Provide the (X, Y) coordinate of the cell's center where the given text is located.  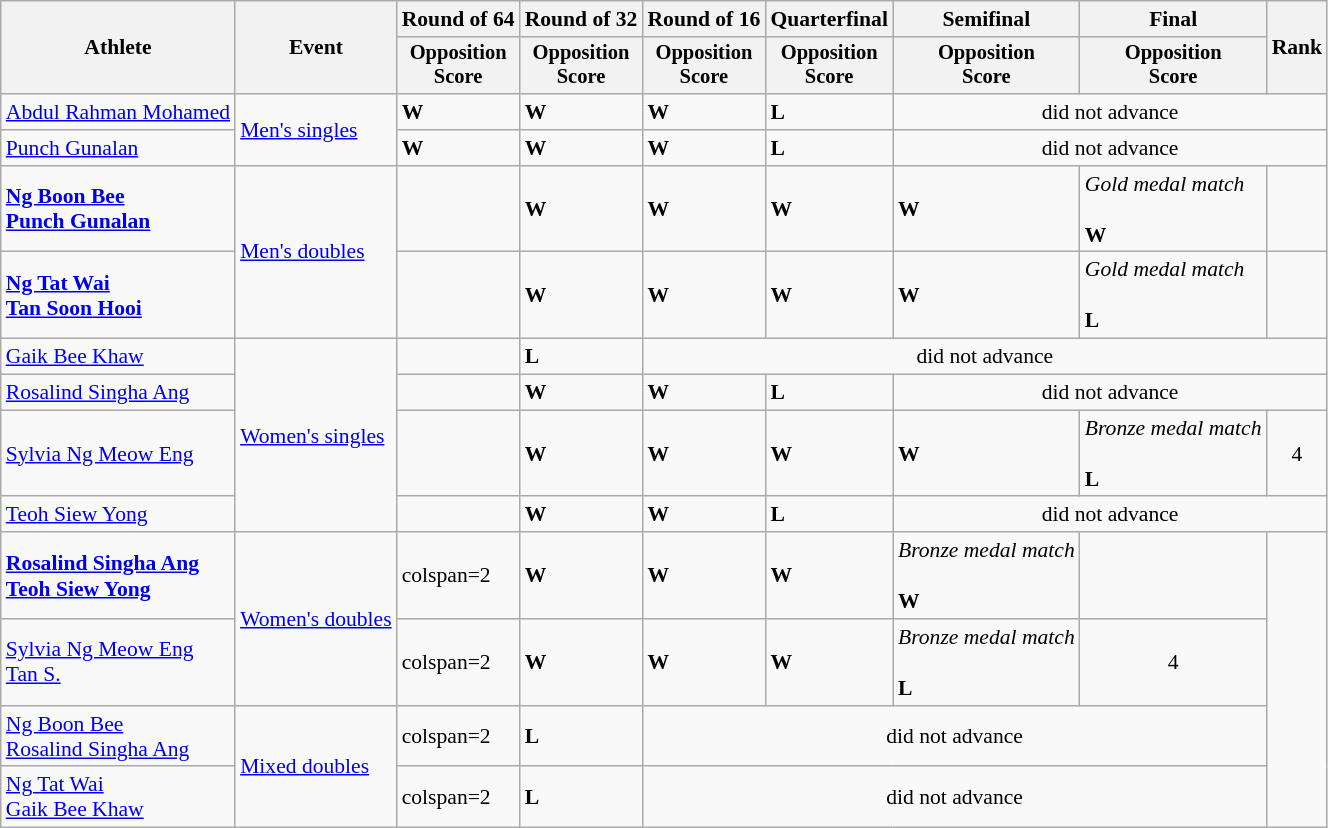
Gold medal matchW (1174, 210)
Ng Tat WaiTan Soon Hooi (118, 296)
Sylvia Ng Meow Eng (118, 454)
Round of 16 (704, 19)
Ng Tat WaiGaik Bee Khaw (118, 798)
Rosalind Singha AngTeoh Siew Yong (118, 576)
Rosalind Singha Ang (118, 393)
Punch Gunalan (118, 148)
Sylvia Ng Meow EngTan S. (118, 662)
Semifinal (986, 19)
Women's doubles (316, 618)
Men's singles (316, 130)
Women's singles (316, 436)
Rank (1298, 48)
Gaik Bee Khaw (118, 357)
Bronze medal matchW (986, 576)
Athlete (118, 48)
Teoh Siew Yong (118, 515)
Final (1174, 19)
Ng Boon BeeRosalind Singha Ang (118, 736)
Abdul Rahman Mohamed (118, 112)
Round of 64 (458, 19)
Round of 32 (582, 19)
Quarterfinal (829, 19)
Men's doubles (316, 252)
Mixed doubles (316, 767)
Event (316, 48)
Ng Boon BeePunch Gunalan (118, 210)
Gold medal matchL (1174, 296)
